Extract the (x, y) coordinate from the center of the cell holding the provided text.  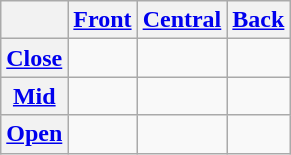
Central (182, 20)
Front (102, 20)
Mid (34, 96)
Back (258, 20)
Close (34, 58)
Open (34, 134)
